Detect which cell encompasses the target text, then output its (X, Y) center coordinate. 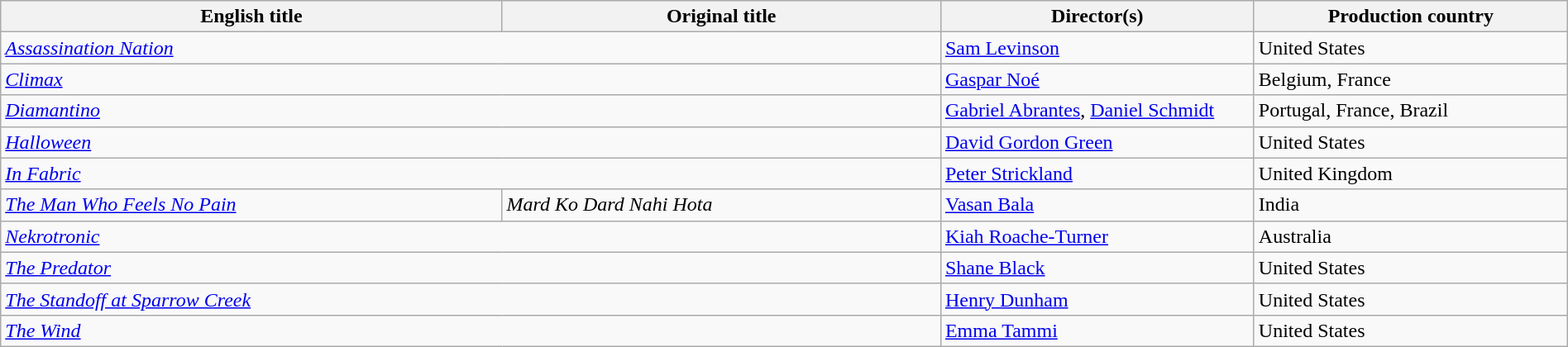
Peter Strickland (1097, 173)
The Standoff at Sparrow Creek (471, 299)
Gabriel Abrantes, Daniel Schmidt (1097, 111)
Vasan Bala (1097, 205)
Production country (1411, 17)
Shane Black (1097, 268)
The Wind (471, 330)
David Gordon Green (1097, 142)
Emma Tammi (1097, 330)
India (1411, 205)
Belgium, France (1411, 79)
In Fabric (471, 173)
Henry Dunham (1097, 299)
Portugal, France, Brazil (1411, 111)
Gaspar Noé (1097, 79)
Director(s) (1097, 17)
Diamantino (471, 111)
Halloween (471, 142)
Nekrotronic (471, 236)
Climax (471, 79)
Sam Levinson (1097, 48)
United Kingdom (1411, 173)
Australia (1411, 236)
Kiah Roache-Turner (1097, 236)
Assassination Nation (471, 48)
Mard Ko Dard Nahi Hota (721, 205)
The Predator (471, 268)
English title (251, 17)
The Man Who Feels No Pain (251, 205)
Original title (721, 17)
